Pinpoint the cell where the given text exists, returning its [X, Y] midpoint coordinate. 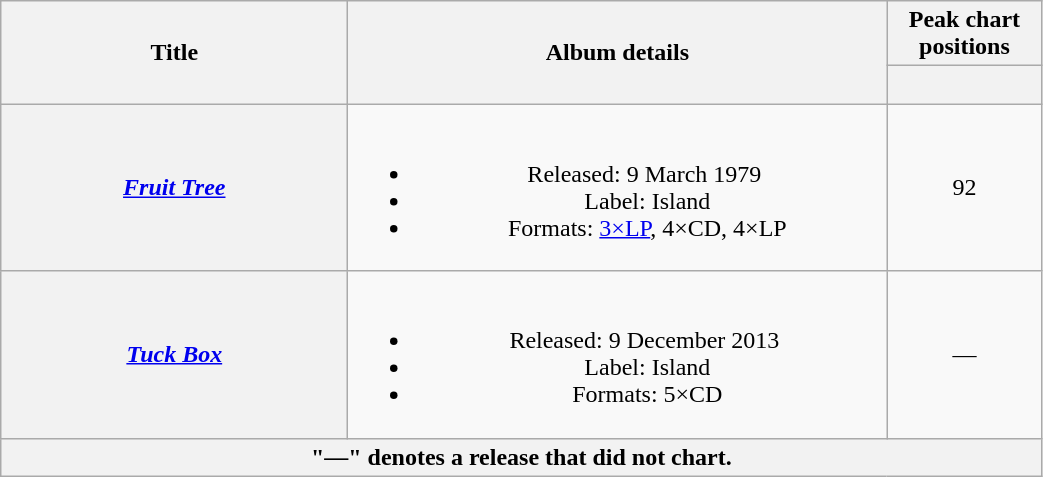
92 [964, 188]
Peak chart positions [964, 34]
Tuck Box [174, 354]
Title [174, 52]
Released: 9 March 1979 Label: Island Formats: 3×LP, 4×CD, 4×LP [618, 188]
Album details [618, 52]
Released: 9 December 2013 Label: Island Formats: 5×CD [618, 354]
— [964, 354]
Fruit Tree [174, 188]
"—" denotes a release that did not chart. [522, 457]
